For the text-containing cell, return its midpoint in [x, y] coordinate format. 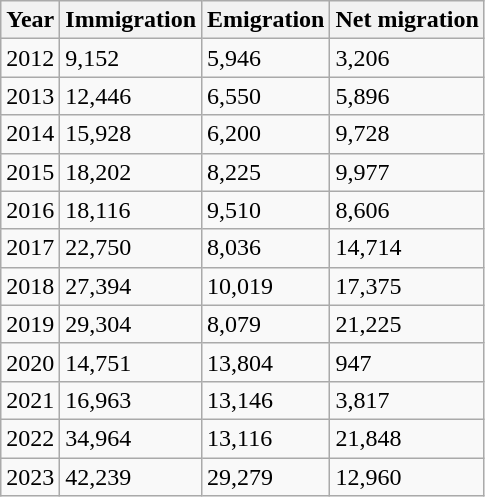
Emigration [266, 20]
2013 [30, 96]
8,079 [266, 324]
18,116 [131, 210]
13,116 [266, 438]
8,225 [266, 172]
3,206 [407, 58]
Immigration [131, 20]
13,804 [266, 362]
6,550 [266, 96]
947 [407, 362]
2012 [30, 58]
9,728 [407, 134]
8,606 [407, 210]
Net migration [407, 20]
5,896 [407, 96]
22,750 [131, 248]
15,928 [131, 134]
12,960 [407, 477]
14,751 [131, 362]
2017 [30, 248]
2016 [30, 210]
Year [30, 20]
2019 [30, 324]
2014 [30, 134]
34,964 [131, 438]
18,202 [131, 172]
2022 [30, 438]
2018 [30, 286]
14,714 [407, 248]
2015 [30, 172]
6,200 [266, 134]
5,946 [266, 58]
13,146 [266, 400]
2020 [30, 362]
16,963 [131, 400]
8,036 [266, 248]
12,446 [131, 96]
21,848 [407, 438]
29,279 [266, 477]
27,394 [131, 286]
21,225 [407, 324]
17,375 [407, 286]
9,510 [266, 210]
10,019 [266, 286]
42,239 [131, 477]
3,817 [407, 400]
2021 [30, 400]
2023 [30, 477]
9,152 [131, 58]
9,977 [407, 172]
29,304 [131, 324]
